Return (X, Y) of the center of cell containing provided text 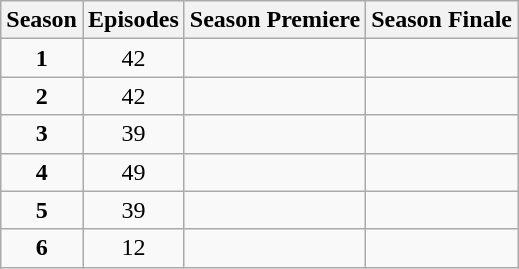
Episodes (133, 20)
4 (42, 172)
1 (42, 58)
2 (42, 96)
6 (42, 248)
Season Finale (442, 20)
3 (42, 134)
5 (42, 210)
12 (133, 248)
Season Premiere (274, 20)
Season (42, 20)
49 (133, 172)
